Identify which cell holds the provided text, then report its [x, y] central coordinate. 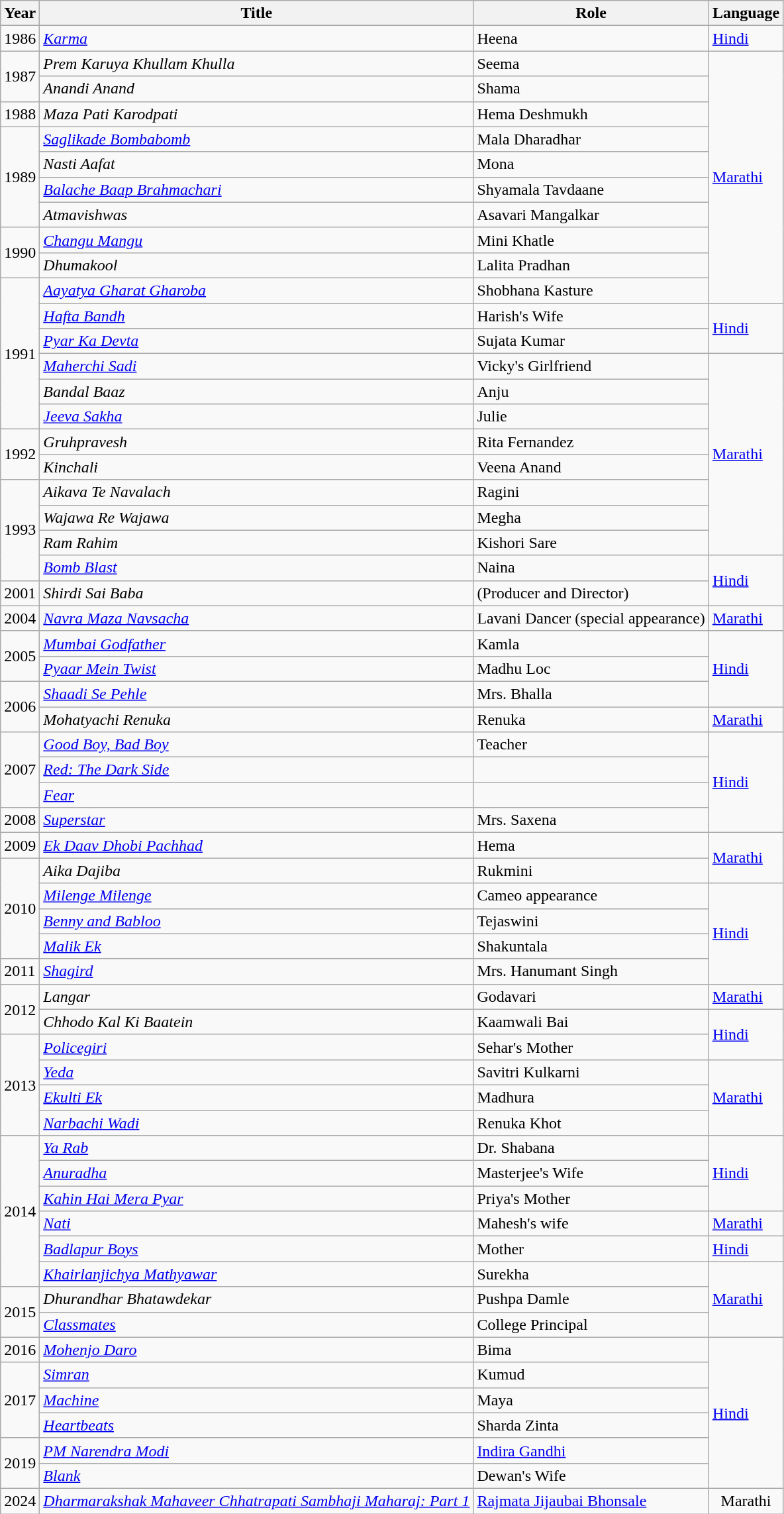
2006 [20, 706]
Role [591, 13]
Shakuntala [591, 946]
Mother [591, 1249]
Mona [591, 164]
Pyaar Mein Twist [257, 669]
Narbachi Wadi [257, 1123]
Mrs. Hanumant Singh [591, 971]
Fear [257, 795]
2015 [20, 1312]
Langar [257, 997]
Malik Ek [257, 946]
2007 [20, 770]
2012 [20, 1009]
2014 [20, 1211]
1991 [20, 353]
Anandi Anand [257, 89]
Good Boy, Bad Boy [257, 745]
Renuka Khot [591, 1123]
Ek Daav Dhobi Pachhad [257, 845]
Superstar [257, 820]
1987 [20, 76]
1990 [20, 252]
2011 [20, 971]
Pushpa Damle [591, 1299]
Mrs. Saxena [591, 820]
Ragini [591, 492]
Maya [591, 1400]
Aika Dajiba [257, 871]
Godavari [591, 997]
Anuradha [257, 1173]
Kaamwali Bai [591, 1022]
Kahin Hai Mera Pyar [257, 1199]
2019 [20, 1463]
Pyar Ka Devta [257, 341]
Shobhana Kasture [591, 290]
Dharmarakshak Mahaveer Chhatrapati Sambhaji Maharaj: Part 1 [257, 1501]
Rukmini [591, 871]
2001 [20, 593]
Harish's Wife [591, 316]
Mohatyachi Renuka [257, 719]
Simran [257, 1375]
Shagird [257, 971]
Ya Rab [257, 1148]
Lalita Pradhan [591, 265]
Badlapur Boys [257, 1249]
Balache Baap Brahmachari [257, 189]
1988 [20, 114]
Cameo appearance [591, 896]
Masterjee's Wife [591, 1173]
Madhu Loc [591, 669]
Savitri Kulkarni [591, 1072]
Madhura [591, 1097]
(Producer and Director) [591, 593]
Yeda [257, 1072]
Kamla [591, 643]
Chhodo Kal Ki Baatein [257, 1022]
Policegiri [257, 1047]
Prem Karuya Khullam Khulla [257, 64]
Mrs. Bhalla [591, 694]
Aikava Te Navalach [257, 492]
2016 [20, 1350]
Dhumakool [257, 265]
Sharda Zinta [591, 1425]
Sehar's Mother [591, 1047]
Bomb Blast [257, 568]
Atmavishwas [257, 215]
Mala Dharadhar [591, 139]
Language [746, 13]
Seema [591, 64]
Ekulti Ek [257, 1097]
Ram Rahim [257, 543]
Veena Anand [591, 467]
Kishori Sare [591, 543]
Hafta Bandh [257, 316]
Shaadi Se Pehle [257, 694]
Classmates [257, 1325]
Saglikade Bombabomb [257, 139]
2005 [20, 656]
Mumbai Godfather [257, 643]
Surekha [591, 1274]
2009 [20, 845]
1989 [20, 177]
Karma [257, 38]
Teacher [591, 745]
Sujata Kumar [591, 341]
Naina [591, 568]
Dr. Shabana [591, 1148]
Shama [591, 89]
Rita Fernandez [591, 442]
Title [257, 13]
Khairlanjichya Mathyawar [257, 1274]
Bima [591, 1350]
Heartbeats [257, 1425]
Tejaswini [591, 921]
Aayatya Gharat Gharoba [257, 290]
Bandal Baaz [257, 392]
2024 [20, 1501]
Wajawa Re Wajawa [257, 517]
2013 [20, 1085]
Megha [591, 517]
Shirdi Sai Baba [257, 593]
Indira Gandhi [591, 1450]
Renuka [591, 719]
2008 [20, 820]
2004 [20, 618]
Rajmata Jijaubai Bhonsale [591, 1501]
Shyamala Tavdaane [591, 189]
Maherchi Sadi [257, 366]
Dhurandhar Bhatawdekar [257, 1299]
Heena [591, 38]
Jeeva Sakha [257, 417]
Maza Pati Karodpati [257, 114]
Navra Maza Navsacha [257, 618]
Changu Mangu [257, 240]
Hema Deshmukh [591, 114]
PM Narendra Modi [257, 1450]
1992 [20, 455]
Mini Khatle [591, 240]
Hema [591, 845]
Year [20, 13]
Kumud [591, 1375]
Kinchali [257, 467]
Priya's Mother [591, 1199]
Blank [257, 1476]
Milenge Milenge [257, 896]
Red: The Dark Side [257, 770]
Anju [591, 392]
Nati [257, 1224]
Lavani Dancer (special appearance) [591, 618]
College Principal [591, 1325]
1993 [20, 530]
Machine [257, 1400]
Vicky's Girlfriend [591, 366]
Benny and Babloo [257, 921]
Mohenjo Daro [257, 1350]
Asavari Mangalkar [591, 215]
2010 [20, 908]
Nasti Aafat [257, 164]
2017 [20, 1400]
Dewan's Wife [591, 1476]
1986 [20, 38]
Mahesh's wife [591, 1224]
Gruhpravesh [257, 442]
Julie [591, 417]
